Provide the [x, y] coordinate of the cell's center where the given text is located.  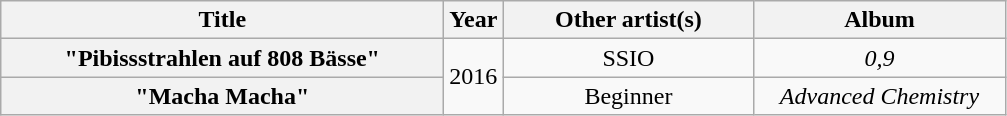
2016 [474, 77]
"Pibissstrahlen auf 808 Bässe" [222, 58]
Year [474, 20]
Title [222, 20]
Other artist(s) [628, 20]
SSIO [628, 58]
0,9 [880, 58]
Album [880, 20]
Advanced Chemistry [880, 96]
Beginner [628, 96]
"Macha Macha" [222, 96]
